For the text-containing cell, return its midpoint in [x, y] coordinate format. 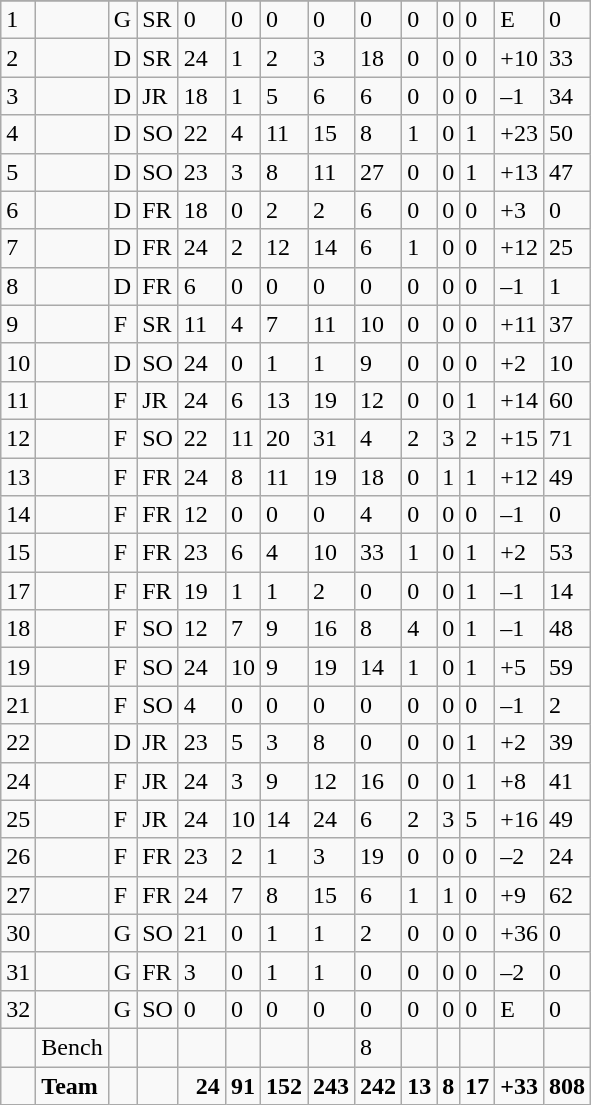
+23 [520, 134]
808 [568, 1085]
152 [284, 1085]
Team [72, 1085]
+9 [520, 895]
20 [284, 438]
243 [332, 1085]
48 [568, 629]
26 [18, 857]
+8 [520, 781]
+14 [520, 400]
+10 [520, 58]
47 [568, 172]
Bench [72, 1047]
60 [568, 400]
+5 [520, 667]
32 [18, 1009]
+11 [520, 324]
+13 [520, 172]
+36 [520, 933]
41 [568, 781]
59 [568, 667]
50 [568, 134]
242 [378, 1085]
62 [568, 895]
+16 [520, 819]
53 [568, 553]
+3 [520, 210]
37 [568, 324]
34 [568, 96]
30 [18, 933]
39 [568, 743]
71 [568, 438]
+15 [520, 438]
91 [242, 1085]
+33 [520, 1085]
